Scan for the cell matching the given text and deliver its [X, Y] coordinate at center. 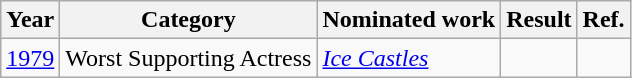
Worst Supporting Actress [188, 58]
Ref. [604, 20]
Year [30, 20]
1979 [30, 58]
Nominated work [409, 20]
Category [188, 20]
Result [539, 20]
Ice Castles [409, 58]
